Extract the [x, y] coordinate from the center of the cell holding the provided text.  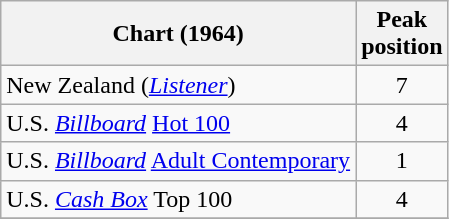
U.S. Billboard Adult Contemporary [178, 161]
7 [402, 85]
U.S. Cash Box Top 100 [178, 199]
Peakposition [402, 34]
Chart (1964) [178, 34]
New Zealand (Listener) [178, 85]
U.S. Billboard Hot 100 [178, 123]
1 [402, 161]
